Capture the cell that displays the provided text and extract its (X, Y) central coordinate. 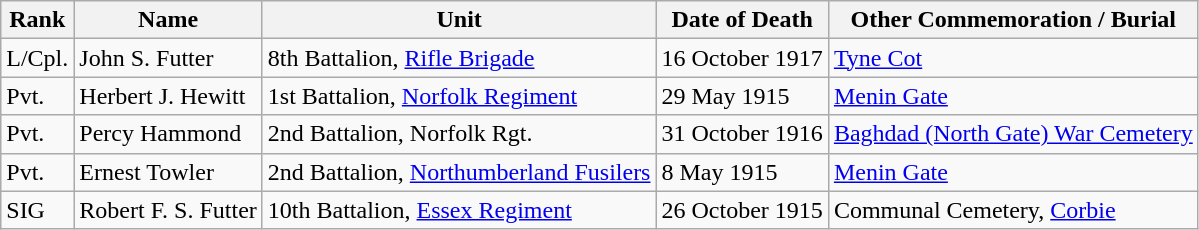
Date of Death (742, 20)
31 October 1916 (742, 134)
Percy Hammond (168, 134)
2nd Battalion, Norfolk Rgt. (459, 134)
8 May 1915 (742, 172)
26 October 1915 (742, 210)
SIG (38, 210)
Herbert J. Hewitt (168, 96)
8th Battalion, Rifle Brigade (459, 58)
Robert F. S. Futter (168, 210)
Unit (459, 20)
Communal Cemetery, Corbie (1013, 210)
Tyne Cot (1013, 58)
10th Battalion, Essex Regiment (459, 210)
L/Cpl. (38, 58)
1st Battalion, Norfolk Regiment (459, 96)
2nd Battalion, Northumberland Fusilers (459, 172)
Rank (38, 20)
Ernest Towler (168, 172)
Baghdad (North Gate) War Cemetery (1013, 134)
16 October 1917 (742, 58)
Other Commemoration / Burial (1013, 20)
John S. Futter (168, 58)
Name (168, 20)
29 May 1915 (742, 96)
